Identify which cell holds the provided text, then report its [x, y] central coordinate. 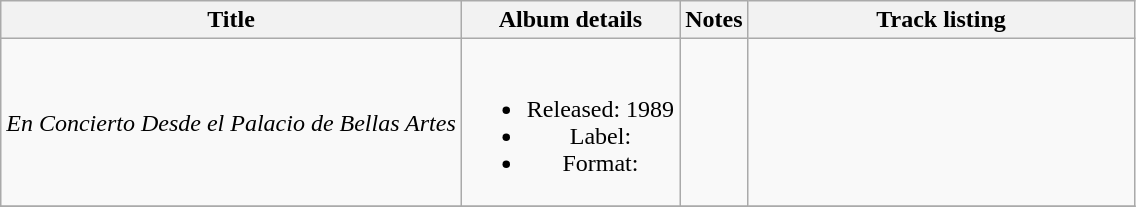
Track listing [941, 20]
En Concierto Desde el Palacio de Bellas Artes [232, 122]
Released: 1989Label:Format: [570, 122]
Notes [714, 20]
Title [232, 20]
Album details [570, 20]
